Capture the cell that displays the provided text and extract its (x, y) central coordinate. 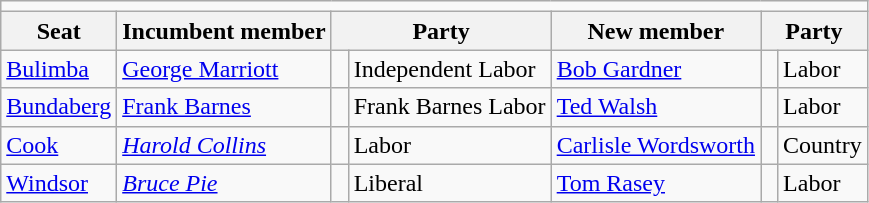
Frank Barnes Labor (450, 107)
Independent Labor (450, 69)
Harold Collins (224, 145)
Bundaberg (59, 107)
Liberal (450, 183)
New member (656, 31)
Incumbent member (224, 31)
Bruce Pie (224, 183)
Seat (59, 31)
Bulimba (59, 69)
Cook (59, 145)
Tom Rasey (656, 183)
Frank Barnes (224, 107)
Country (823, 145)
Carlisle Wordsworth (656, 145)
Bob Gardner (656, 69)
George Marriott (224, 69)
Ted Walsh (656, 107)
Windsor (59, 183)
